Detect which cell encompasses the target text, then output its [X, Y] center coordinate. 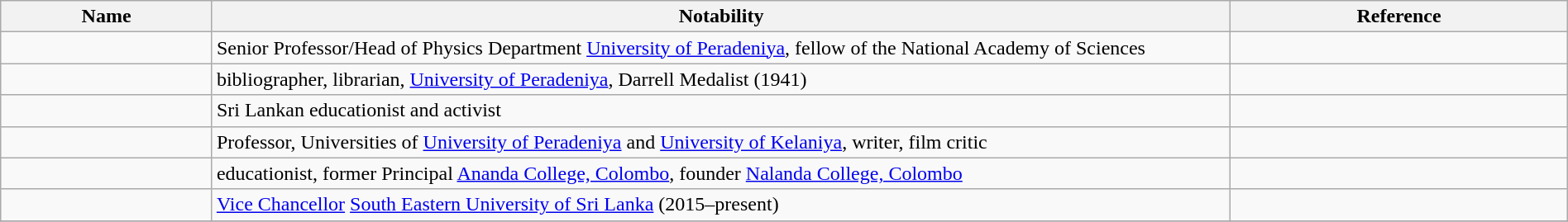
Sri Lankan educationist and activist [721, 111]
Professor, Universities of University of Peradeniya and University of Kelaniya, writer, film critic [721, 142]
Notability [721, 17]
Reference [1399, 17]
Vice Chancellor South Eastern University of Sri Lanka (2015–present) [721, 205]
Name [107, 17]
bibliographer, librarian, University of Peradeniya, Darrell Medalist (1941) [721, 79]
Senior Professor/Head of Physics Department University of Peradeniya, fellow of the National Academy of Sciences [721, 48]
educationist, former Principal Ananda College, Colombo, founder Nalanda College, Colombo [721, 173]
